Pinpoint the cell where the given text exists, returning its [X, Y] midpoint coordinate. 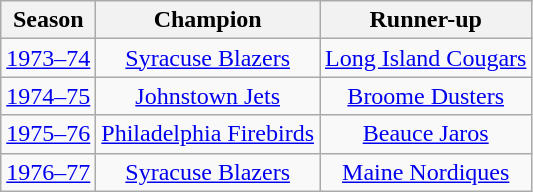
Philadelphia Firebirds [208, 134]
Johnstown Jets [208, 96]
Broome Dusters [426, 96]
Runner-up [426, 20]
1973–74 [48, 58]
Long Island Cougars [426, 58]
Maine Nordiques [426, 172]
1974–75 [48, 96]
1976–77 [48, 172]
Beauce Jaros [426, 134]
Champion [208, 20]
Season [48, 20]
1975–76 [48, 134]
